Detect which cell encompasses the target text, then output its (x, y) center coordinate. 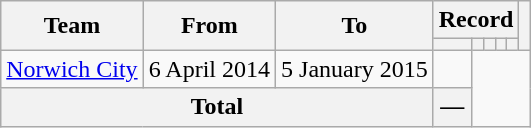
6 April 2014 (209, 69)
Team (72, 26)
Norwich City (72, 69)
5 January 2015 (355, 69)
Total (217, 107)
Record (476, 20)
From (209, 26)
— (452, 107)
To (355, 26)
